Search for the cell housing the specified text and yield its (x, y) center coordinate. 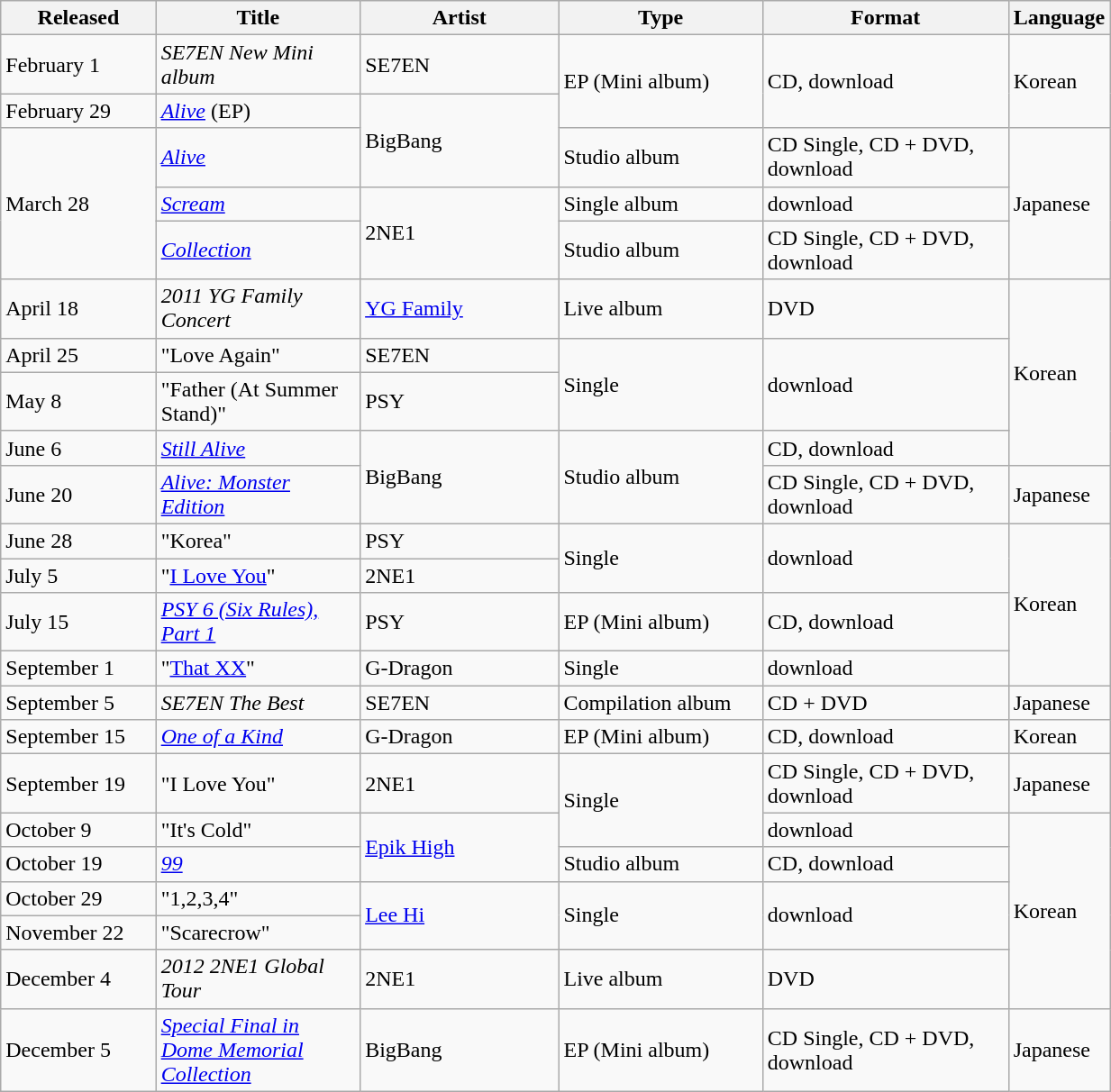
October 19 (78, 864)
PSY 6 (Six Rules), Part 1 (258, 622)
Language (1059, 18)
September 1 (78, 669)
Lee Hi (460, 915)
Alive (EP) (258, 111)
2011 YG Family Concert (258, 308)
"Korea" (258, 541)
SE7EN The Best (258, 703)
March 28 (78, 204)
October 29 (78, 898)
Released (78, 18)
Format (885, 18)
Still Alive (258, 448)
Special Final in Dome Memorial Collection (258, 1050)
Type (660, 18)
November 22 (78, 933)
May 8 (78, 402)
SE7EN New Mini album (258, 65)
Scream (258, 204)
June 20 (78, 494)
April 18 (78, 308)
December 4 (78, 978)
2012 2NE1 Global Tour (258, 978)
February 29 (78, 111)
"It's Cold" (258, 830)
September 19 (78, 784)
"1,2,3,4" (258, 898)
Collection (258, 250)
Compilation album (660, 703)
Alive: Monster Edition (258, 494)
June 28 (78, 541)
Artist (460, 18)
July 5 (78, 576)
YG Family (460, 308)
July 15 (78, 622)
Title (258, 18)
CD + DVD (885, 703)
"Father (At Summer Stand)" (258, 402)
September 15 (78, 737)
December 5 (78, 1050)
September 5 (78, 703)
One of a Kind (258, 737)
Alive (258, 157)
"That XX" (258, 669)
"Love Again" (258, 355)
Epik High (460, 847)
February 1 (78, 65)
Single album (660, 204)
"Scarecrow" (258, 933)
June 6 (78, 448)
99 (258, 864)
October 9 (78, 830)
April 25 (78, 355)
